Find where the given text appears and provide that cell's center as (x, y) coordinate. 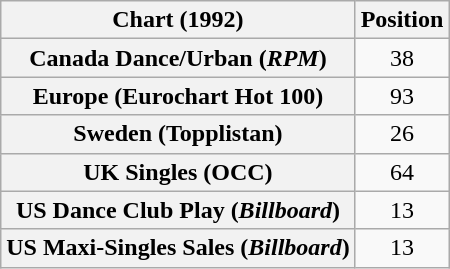
Chart (1992) (178, 20)
UK Singles (OCC) (178, 172)
26 (402, 134)
Position (402, 20)
US Maxi-Singles Sales (Billboard) (178, 248)
Canada Dance/Urban (RPM) (178, 58)
US Dance Club Play (Billboard) (178, 210)
93 (402, 96)
38 (402, 58)
64 (402, 172)
Europe (Eurochart Hot 100) (178, 96)
Sweden (Topplistan) (178, 134)
